Provide the [X, Y] coordinate of the cell's center where the given text is located.  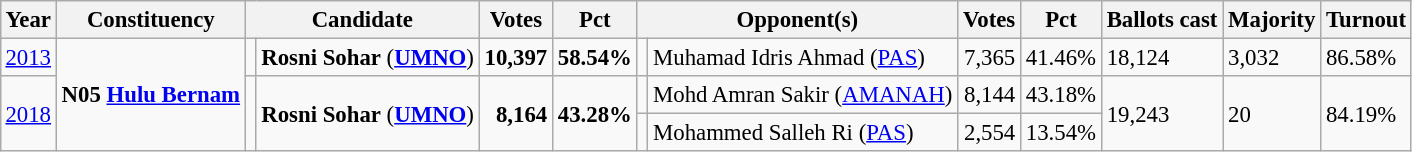
18,124 [1162, 57]
43.18% [1062, 95]
7,365 [990, 57]
2018 [28, 114]
58.54% [594, 57]
Constituency [150, 20]
8,164 [516, 114]
43.28% [594, 114]
2,554 [990, 133]
13.54% [1062, 133]
10,397 [516, 57]
20 [1272, 114]
84.19% [1366, 114]
Majority [1272, 20]
Mohd Amran Sakir (AMANAH) [803, 95]
Muhamad Idris Ahmad (PAS) [803, 57]
Opponent(s) [798, 20]
Turnout [1366, 20]
Candidate [362, 20]
N05 Hulu Bernam [150, 94]
Mohammed Salleh Ri (PAS) [803, 133]
Year [28, 20]
86.58% [1366, 57]
3,032 [1272, 57]
Ballots cast [1162, 20]
2013 [28, 57]
8,144 [990, 95]
19,243 [1162, 114]
41.46% [1062, 57]
